Scan for the cell matching the given text and deliver its [x, y] coordinate at center. 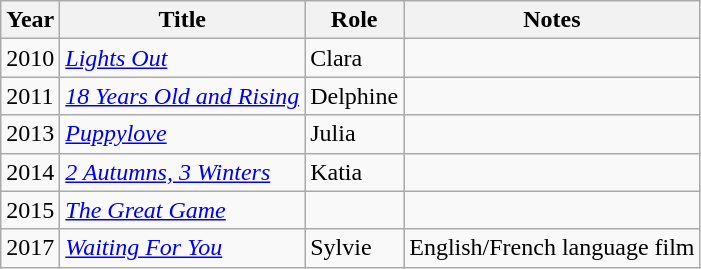
2010 [30, 58]
Waiting For You [182, 248]
2013 [30, 134]
2015 [30, 210]
Notes [552, 20]
The Great Game [182, 210]
2014 [30, 172]
18 Years Old and Rising [182, 96]
Year [30, 20]
Sylvie [354, 248]
Julia [354, 134]
Puppylove [182, 134]
Delphine [354, 96]
Katia [354, 172]
2011 [30, 96]
Title [182, 20]
Lights Out [182, 58]
2 Autumns, 3 Winters [182, 172]
Clara [354, 58]
2017 [30, 248]
Role [354, 20]
English/French language film [552, 248]
